Pinpoint the cell where the given text exists, returning its (x, y) midpoint coordinate. 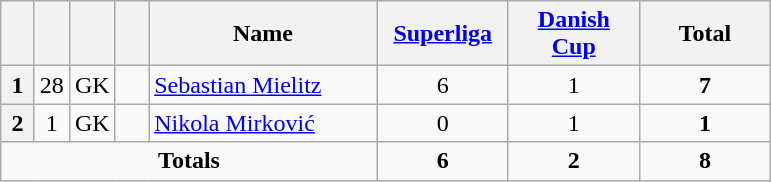
Totals (189, 161)
8 (704, 161)
Superliga (442, 34)
7 (704, 85)
Name (264, 34)
Danish Cup (574, 34)
0 (442, 123)
Sebastian Mielitz (264, 85)
Total (704, 34)
28 (52, 85)
Nikola Mirković (264, 123)
